Capture the cell that displays the provided text and extract its [x, y] central coordinate. 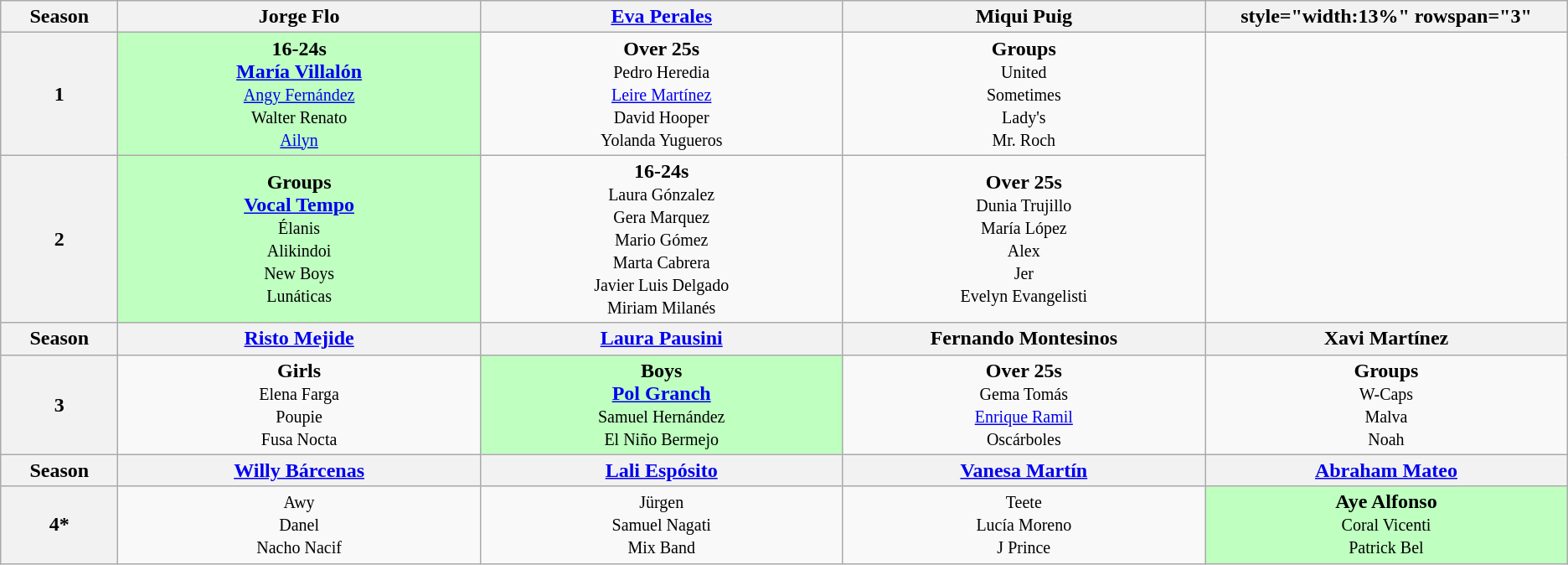
GroupsVocal TempoÉlanisAlikindoiNew BoysLunáticas [300, 239]
4* [59, 525]
Aye AlfonsoCoral VicentiPatrick Bel [1387, 525]
Abraham Mateo [1387, 470]
1 [59, 94]
Lali Espósito [662, 470]
Jorge Flo [300, 17]
16-24sMaría VillalónAngy FernándezWalter RenatoAilyn [300, 94]
GroupsW-CapsMalvaNoah [1387, 404]
16-24sLaura GónzalezGera MarquezMario GómezMarta CabreraJavier Luis DelgadoMiriam Milanés [662, 239]
Fernando Montesinos [1024, 339]
Over 25sPedro HerediaLeire MartínezDavid HooperYolanda Yugueros [662, 94]
AwyDanelNacho Nacif [300, 525]
Willy Bárcenas [300, 470]
Eva Perales [662, 17]
GroupsUnitedSometimesLady'sMr. Roch [1024, 94]
Laura Pausini [662, 339]
GirlsElena FargaPoupieFusa Nocta [300, 404]
Xavi Martínez [1387, 339]
Miqui Puig [1024, 17]
Risto Mejide [300, 339]
Over 25sDunia TrujilloMaría LópezAlexJerEvelyn Evangelisti [1024, 239]
Over 25sGema TomásEnrique RamilOscárboles [1024, 404]
style="width:13%" rowspan="3" [1387, 17]
TeeteLucía MorenoJ Prince [1024, 525]
Vanesa Martín [1024, 470]
2 [59, 239]
3 [59, 404]
JürgenSamuel NagatiMix Band [662, 525]
BoysPol GranchSamuel HernándezEl Niño Bermejo [662, 404]
